Detect which cell encompasses the target text, then output its [X, Y] center coordinate. 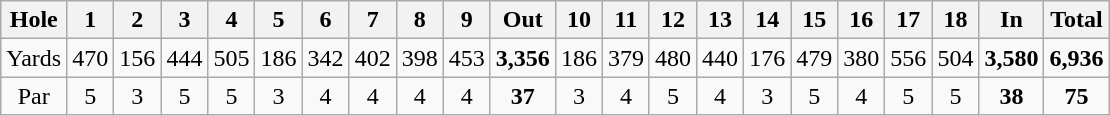
504 [956, 58]
8 [420, 20]
15 [814, 20]
Out [522, 20]
402 [372, 58]
Yards [34, 58]
Par [34, 96]
11 [626, 20]
18 [956, 20]
14 [768, 20]
6 [326, 20]
16 [862, 20]
176 [768, 58]
6,936 [1076, 58]
37 [522, 96]
470 [90, 58]
38 [1012, 96]
In [1012, 20]
342 [326, 58]
479 [814, 58]
379 [626, 58]
75 [1076, 96]
13 [720, 20]
3,580 [1012, 58]
380 [862, 58]
Total [1076, 20]
Hole [34, 20]
444 [184, 58]
398 [420, 58]
9 [466, 20]
480 [672, 58]
3,356 [522, 58]
2 [138, 20]
156 [138, 58]
12 [672, 20]
17 [908, 20]
1 [90, 20]
440 [720, 58]
453 [466, 58]
7 [372, 20]
505 [232, 58]
556 [908, 58]
10 [578, 20]
